For the text-containing cell, return its midpoint in [x, y] coordinate format. 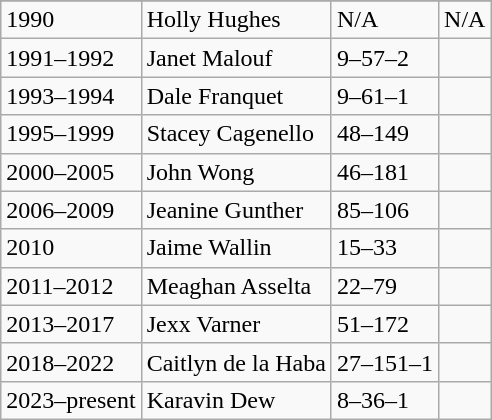
15–33 [384, 248]
2000–2005 [71, 172]
85–106 [384, 210]
Janet Malouf [236, 58]
Jeanine Gunther [236, 210]
1991–1992 [71, 58]
Jexx Varner [236, 324]
22–79 [384, 286]
46–181 [384, 172]
Jaime Wallin [236, 248]
Stacey Cagenello [236, 134]
48–149 [384, 134]
Dale Franquet [236, 96]
2023–present [71, 400]
51–172 [384, 324]
2018–2022 [71, 362]
2011–2012 [71, 286]
1993–1994 [71, 96]
2010 [71, 248]
1990 [71, 20]
Meaghan Asselta [236, 286]
2006–2009 [71, 210]
9–61–1 [384, 96]
Karavin Dew [236, 400]
Holly Hughes [236, 20]
9–57–2 [384, 58]
27–151–1 [384, 362]
John Wong [236, 172]
8–36–1 [384, 400]
1995–1999 [71, 134]
2013–2017 [71, 324]
Caitlyn de la Haba [236, 362]
